Return (x, y) of the center of cell containing provided text 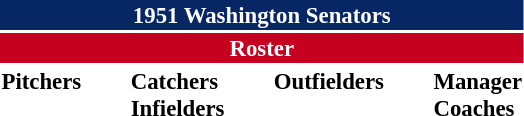
Roster (262, 48)
1951 Washington Senators (262, 15)
